Capture the cell that displays the provided text and extract its [X, Y] central coordinate. 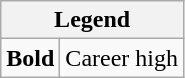
Career high [122, 58]
Legend [92, 20]
Bold [30, 58]
